Provide the (X, Y) coordinate of the cell's center where the given text is located.  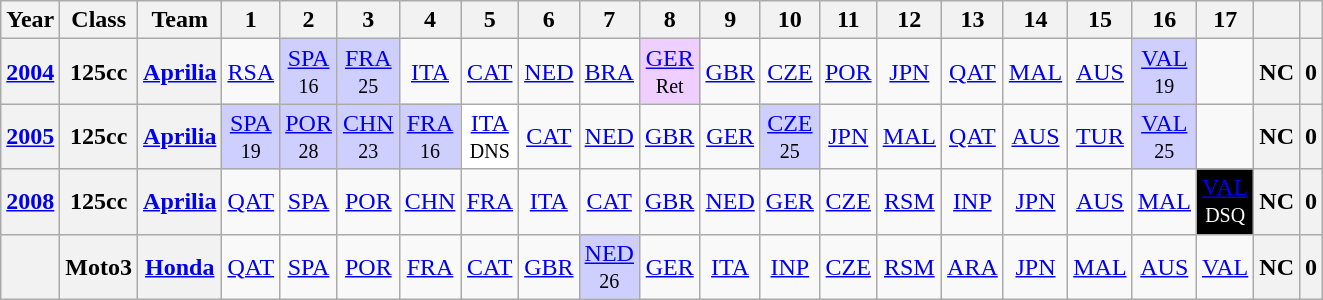
ITADNS (490, 136)
VAL (1226, 266)
17 (1226, 20)
15 (1100, 20)
FRA16 (430, 136)
CHN (430, 202)
SPA16 (309, 72)
4 (430, 20)
Team (180, 20)
RSA (251, 72)
2004 (30, 72)
GERRet (669, 72)
7 (609, 20)
13 (973, 20)
14 (1035, 20)
2008 (30, 202)
2 (309, 20)
8 (669, 20)
10 (790, 20)
SPA19 (251, 136)
VAL25 (1164, 136)
Moto3 (99, 266)
12 (909, 20)
Class (99, 20)
2005 (30, 136)
16 (1164, 20)
5 (490, 20)
TUR (1100, 136)
CHN23 (368, 136)
BRA (609, 72)
FRA25 (368, 72)
VALDSQ (1226, 202)
ARA (973, 266)
6 (549, 20)
CZE25 (790, 136)
Honda (180, 266)
1 (251, 20)
11 (848, 20)
3 (368, 20)
NED26 (609, 266)
POR28 (309, 136)
Year (30, 20)
VAL19 (1164, 72)
9 (730, 20)
